Capture the cell that displays the provided text and extract its (X, Y) central coordinate. 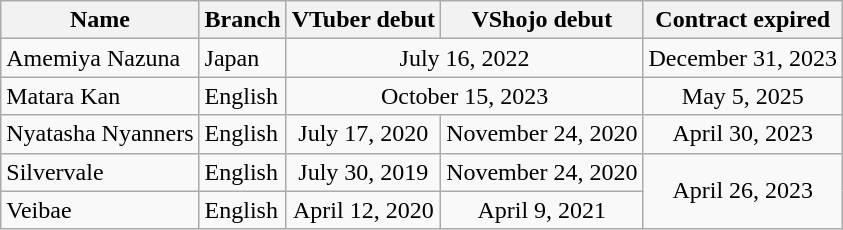
Contract expired (743, 20)
July 30, 2019 (363, 172)
Silvervale (100, 172)
Branch (242, 20)
July 16, 2022 (464, 58)
Name (100, 20)
July 17, 2020 (363, 134)
Amemiya Nazuna (100, 58)
April 12, 2020 (363, 210)
April 30, 2023 (743, 134)
October 15, 2023 (464, 96)
Matara Kan (100, 96)
VShojo debut (542, 20)
April 26, 2023 (743, 191)
Japan (242, 58)
VTuber debut (363, 20)
April 9, 2021 (542, 210)
Veibae (100, 210)
May 5, 2025 (743, 96)
Nyatasha Nyanners (100, 134)
December 31, 2023 (743, 58)
